Return [X, Y] of the center of cell containing provided text 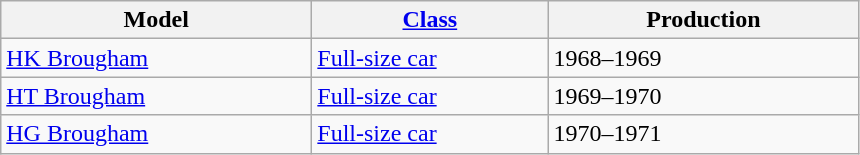
Class [430, 20]
1968–1969 [704, 58]
Model [156, 20]
HK Brougham [156, 58]
1970–1971 [704, 134]
HT Brougham [156, 96]
1969–1970 [704, 96]
Production [704, 20]
HG Brougham [156, 134]
